Pinpoint the cell where the given text exists, returning its [x, y] midpoint coordinate. 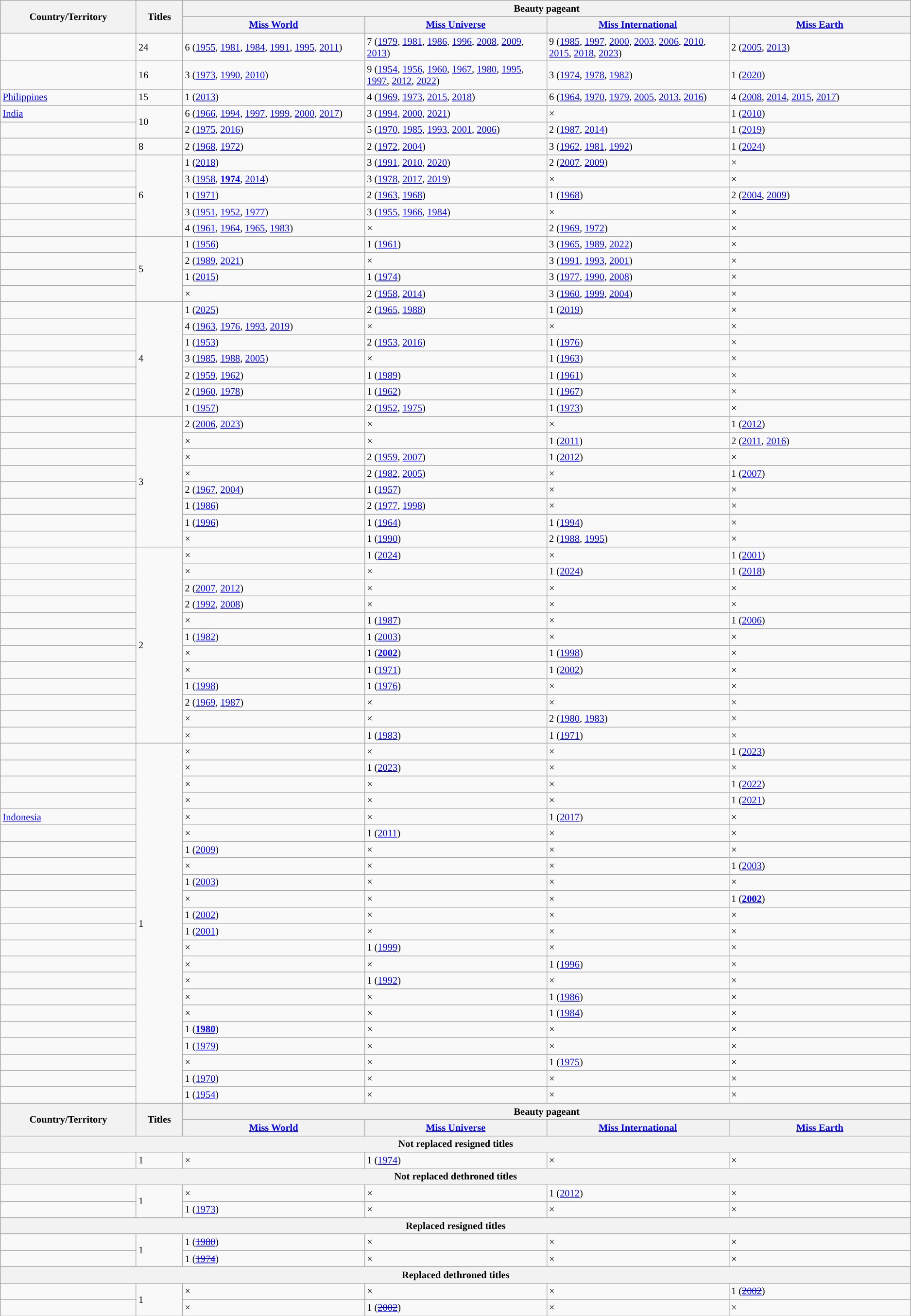
Philippines [68, 97]
6 (1966, 1994, 1997, 1999, 2000, 2017) [274, 114]
2 (1969, 1987) [274, 702]
3 (1958, 1974, 2014) [274, 179]
2 (2005, 2013) [820, 47]
9 (1954, 1956, 1960, 1967, 1980, 1995, 1997, 2012, 2022) [456, 75]
1 (1970) [274, 1078]
1 (1967) [637, 392]
Replaced dethroned titles [456, 1275]
2 (1967, 2004) [274, 490]
1 (1983) [456, 735]
3 (1991, 1993, 2001) [637, 261]
4 (2008, 2014, 2015, 2017) [820, 97]
1 (1954) [274, 1095]
5 (1970, 1985, 1993, 2001, 2006) [456, 130]
1 (1956) [274, 244]
3 (1955, 1966, 1984) [456, 212]
3 [159, 481]
2 (1988, 1995) [637, 539]
6 (1955, 1981, 1984, 1991, 1995, 2011) [274, 47]
6 [159, 195]
3 (1960, 1999, 2004) [637, 294]
3 (1985, 1988, 2005) [274, 359]
1 (2021) [820, 800]
1 (1984) [637, 1013]
1 (2007) [820, 473]
2 (2006, 2023) [274, 424]
1 (1963) [637, 359]
2 (1975, 2016) [274, 130]
3 (1994, 2000, 2021) [456, 114]
2 (1972, 2004) [456, 146]
2 (1965, 1988) [456, 310]
1 (2015) [274, 277]
2 (1953, 2016) [456, 343]
2 (1952, 1975) [456, 408]
2 [159, 645]
1 (2022) [820, 784]
1 (2006) [820, 621]
2 (1959, 2007) [456, 457]
2 (1959, 1962) [274, 375]
2 (1968, 1972) [274, 146]
2 (1989, 2021) [274, 261]
8 [159, 146]
6 (1964, 1970, 1979, 2005, 2013, 2016) [637, 97]
3 (1962, 1981, 1992) [637, 146]
1 (1964) [456, 522]
4 [159, 359]
2 (1963, 1968) [456, 195]
1 (2025) [274, 310]
24 [159, 47]
1 (1999) [456, 948]
16 [159, 75]
Not replaced resigned titles [456, 1144]
1 (2020) [820, 75]
1 (2009) [274, 849]
1 (1979) [274, 1046]
2 (2007, 2012) [274, 588]
1 (1994) [637, 522]
1 (1968) [637, 195]
4 (1969, 1973, 2015, 2018) [456, 97]
2 (1987, 2014) [637, 130]
1 (1953) [274, 343]
2 (1969, 1972) [637, 228]
3 (1965, 1989, 2022) [637, 244]
1 (1989) [456, 375]
Not replaced dethroned titles [456, 1177]
3 (1974, 1978, 1982) [637, 75]
2 (2004, 2009) [820, 195]
1 (2010) [820, 114]
2 (1960, 1978) [274, 392]
4 (1963, 1976, 1993, 2019) [274, 326]
Indonesia [68, 817]
India [68, 114]
2 (1980, 1983) [637, 719]
1 (1962) [456, 392]
3 (1978, 2017, 2019) [456, 179]
4 (1961, 1964, 1965, 1983) [274, 228]
2 (1982, 2005) [456, 473]
3 (1973, 1990, 2010) [274, 75]
10 [159, 121]
2 (2011, 2016) [820, 441]
3 (1991, 2010, 2020) [456, 163]
2 (2007, 2009) [637, 163]
1 (1975) [637, 1062]
1 (1982) [274, 637]
1 (1990) [456, 539]
7 (1979, 1981, 1986, 1996, 2008, 2009, 2013) [456, 47]
Replaced resigned titles [456, 1226]
1 (1992) [456, 980]
2 (1977, 1998) [456, 506]
9 (1985, 1997, 2000, 2003, 2006, 2010, 2015, 2018, 2023) [637, 47]
1 (1987) [456, 621]
1 (2013) [274, 97]
2 (1958, 2014) [456, 294]
15 [159, 97]
2 (1992, 2008) [274, 604]
1 (2017) [637, 817]
3 (1951, 1952, 1977) [274, 212]
5 [159, 269]
3 (1977, 1990, 2008) [637, 277]
